Determine the (X, Y) coordinate at the center of the cell enclosing the given text.  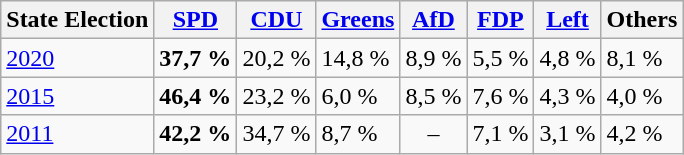
7,1 % (500, 134)
State Election (78, 20)
Others (642, 20)
Greens (358, 20)
5,5 % (500, 58)
23,2 % (276, 96)
34,7 % (276, 134)
CDU (276, 20)
3,1 % (568, 134)
4,2 % (642, 134)
8,1 % (642, 58)
46,4 % (196, 96)
8,9 % (434, 58)
4,3 % (568, 96)
37,7 % (196, 58)
6,0 % (358, 96)
7,6 % (500, 96)
20,2 % (276, 58)
FDP (500, 20)
2015 (78, 96)
– (434, 134)
4,0 % (642, 96)
Left (568, 20)
AfD (434, 20)
8,5 % (434, 96)
8,7 % (358, 134)
14,8 % (358, 58)
42,2 % (196, 134)
2020 (78, 58)
2011 (78, 134)
SPD (196, 20)
4,8 % (568, 58)
